Return the (X, Y) coordinate for the center point of the cell that contains the specified text.  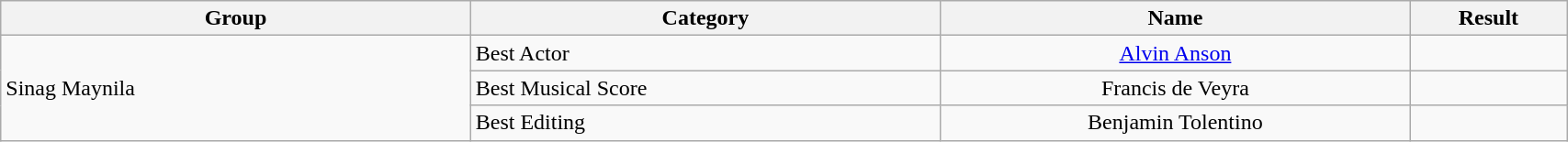
Result (1488, 18)
Best Musical Score (705, 88)
Group (235, 18)
Benjamin Tolentino (1176, 123)
Best Editing (705, 123)
Category (705, 18)
Francis de Veyra (1176, 88)
Sinag Maynila (235, 88)
Name (1176, 18)
Alvin Anson (1176, 53)
Best Actor (705, 53)
